Locate the cell with the specified text and output its [x, y] center coordinate. 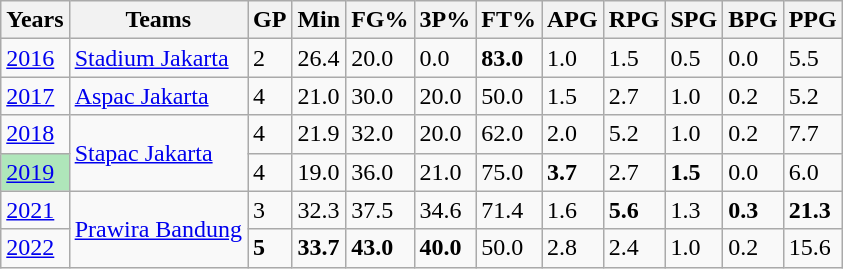
2.8 [573, 248]
32.3 [319, 210]
2019 [35, 172]
0.5 [694, 58]
5.5 [812, 58]
Years [35, 20]
21.9 [319, 134]
7.7 [812, 134]
Prawira Bandung [158, 229]
Teams [158, 20]
37.5 [380, 210]
15.6 [812, 248]
5 [270, 248]
2018 [35, 134]
3.7 [573, 172]
Stapac Jakarta [158, 153]
0.3 [753, 210]
2017 [35, 96]
5.6 [634, 210]
2 [270, 58]
Min [319, 20]
40.0 [445, 248]
1.3 [694, 210]
PPG [812, 20]
2016 [35, 58]
2022 [35, 248]
36.0 [380, 172]
3 [270, 210]
2.0 [573, 134]
1.6 [573, 210]
Aspac Jakarta [158, 96]
75.0 [509, 172]
6.0 [812, 172]
26.4 [319, 58]
3P% [445, 20]
RPG [634, 20]
FT% [509, 20]
71.4 [509, 210]
2021 [35, 210]
GP [270, 20]
2.4 [634, 248]
Stadium Jakarta [158, 58]
21.3 [812, 210]
BPG [753, 20]
19.0 [319, 172]
34.6 [445, 210]
APG [573, 20]
32.0 [380, 134]
43.0 [380, 248]
83.0 [509, 58]
FG% [380, 20]
SPG [694, 20]
62.0 [509, 134]
30.0 [380, 96]
33.7 [319, 248]
